Search for the cell housing the specified text and yield its (x, y) center coordinate. 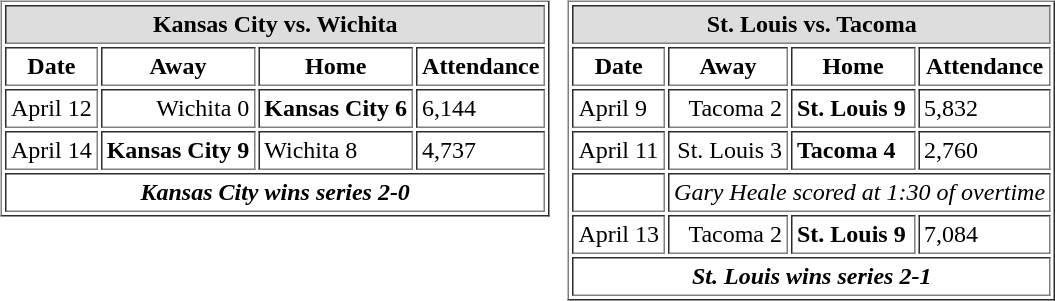
St. Louis wins series 2-1 (812, 276)
7,084 (984, 234)
Tacoma 4 (853, 150)
4,737 (480, 150)
5,832 (984, 108)
St. Louis vs. Tacoma (812, 24)
6,144 (480, 108)
April 11 (618, 150)
Gary Heale scored at 1:30 of overtime (860, 192)
St. Louis 3 (728, 150)
2,760 (984, 150)
Kansas City wins series 2-0 (275, 192)
April 13 (618, 234)
Kansas City 9 (178, 150)
April 9 (618, 108)
Kansas City vs. Wichita (275, 24)
Kansas City 6 (336, 108)
Wichita 0 (178, 108)
April 12 (52, 108)
Wichita 8 (336, 150)
April 14 (52, 150)
